Scan for the cell matching the given text and deliver its [x, y] coordinate at center. 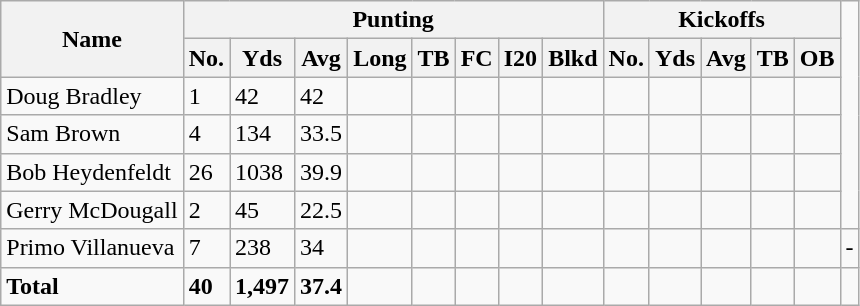
Gerry McDougall [92, 210]
Total [92, 286]
- [850, 248]
238 [262, 248]
134 [262, 134]
Long [380, 58]
Sam Brown [92, 134]
7 [206, 248]
I20 [520, 58]
OB [817, 58]
2 [206, 210]
1038 [262, 172]
1,497 [262, 286]
1 [206, 96]
Blkd [573, 58]
39.9 [322, 172]
FC [476, 58]
Punting [393, 20]
22.5 [322, 210]
33.5 [322, 134]
Doug Bradley [92, 96]
37.4 [322, 286]
34 [322, 248]
4 [206, 134]
26 [206, 172]
40 [206, 286]
Name [92, 39]
Primo Villanueva [92, 248]
Bob Heydenfeldt [92, 172]
Kickoffs [722, 20]
45 [262, 210]
